Scan for the cell matching the given text and deliver its (X, Y) coordinate at center. 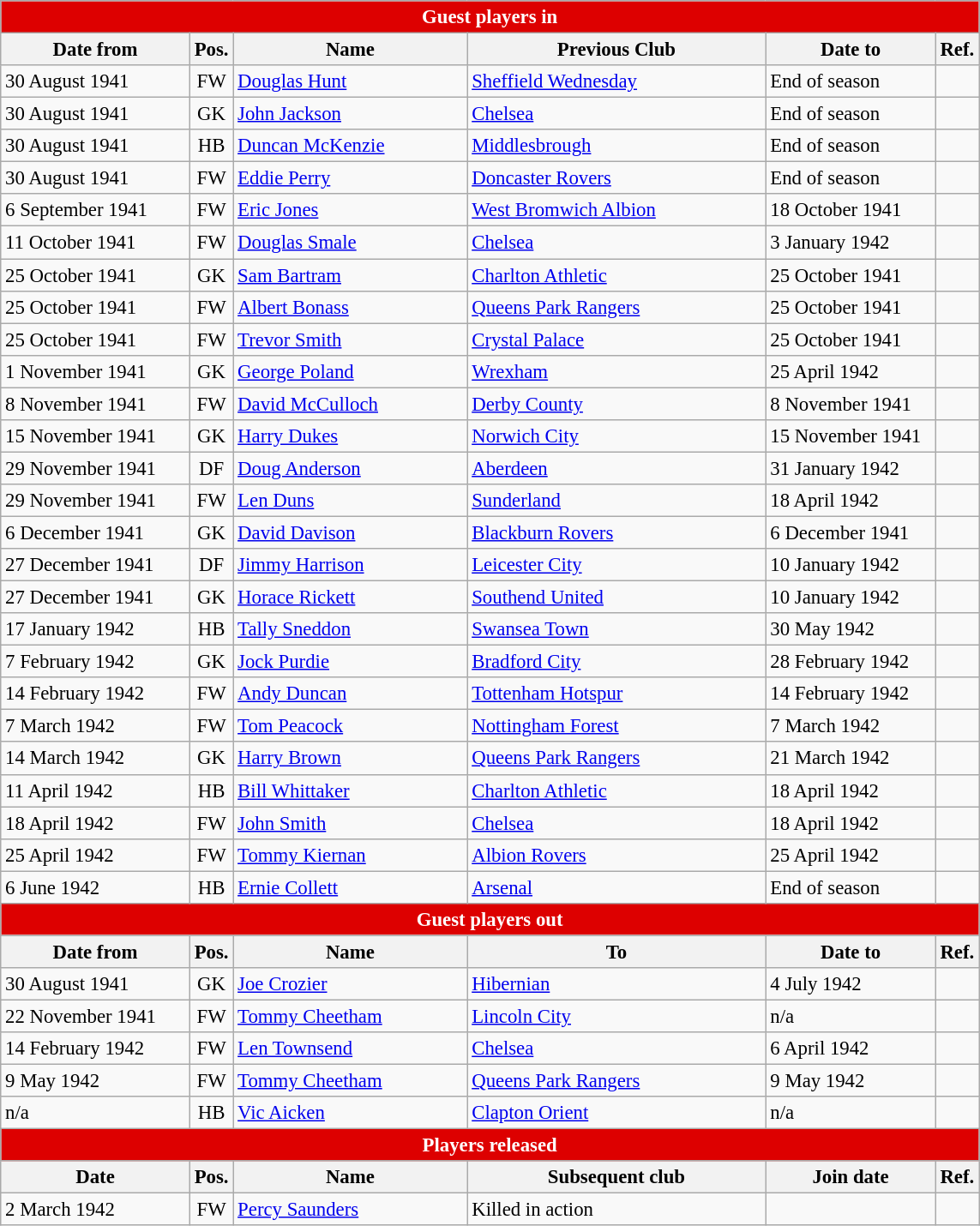
7 February 1942 (96, 662)
Bradford City (616, 662)
Clapton Orient (616, 1113)
David Davison (350, 532)
14 March 1942 (96, 759)
Crystal Palace (616, 340)
Albert Bonass (350, 307)
18 October 1941 (851, 210)
Join date (851, 1177)
Leicester City (616, 565)
21 March 1942 (851, 759)
Sam Bartram (350, 275)
31 January 1942 (851, 468)
Ernie Collett (350, 887)
Arsenal (616, 887)
George Poland (350, 371)
Tally Sneddon (350, 629)
Players released (490, 1145)
6 June 1942 (96, 887)
Tommy Kiernan (350, 855)
Albion Rovers (616, 855)
Nottingham Forest (616, 726)
Doncaster Rovers (616, 178)
Eric Jones (350, 210)
Jimmy Harrison (350, 565)
Trevor Smith (350, 340)
Douglas Smale (350, 243)
Eddie Perry (350, 178)
Tom Peacock (350, 726)
6 September 1941 (96, 210)
22 November 1941 (96, 1016)
Jock Purdie (350, 662)
Percy Saunders (350, 1210)
Vic Aicken (350, 1113)
John Jackson (350, 114)
6 April 1942 (851, 1049)
3 January 1942 (851, 243)
Hibernian (616, 984)
Aberdeen (616, 468)
Joe Crozier (350, 984)
Doug Anderson (350, 468)
Harry Dukes (350, 436)
Middlesbrough (616, 146)
Bill Whittaker (350, 790)
Lincoln City (616, 1016)
Sheffield Wednesday (616, 81)
Date (96, 1177)
Guest players out (490, 920)
28 February 1942 (851, 662)
Len Townsend (350, 1049)
Tottenham Hotspur (616, 694)
Duncan McKenzie (350, 146)
Derby County (616, 404)
David McCulloch (350, 404)
Douglas Hunt (350, 81)
Blackburn Rovers (616, 532)
30 May 1942 (851, 629)
Previous Club (616, 50)
Killed in action (616, 1210)
1 November 1941 (96, 371)
Sunderland (616, 501)
Horace Rickett (350, 598)
To (616, 952)
11 April 1942 (96, 790)
Southend United (616, 598)
4 July 1942 (851, 984)
Guest players in (490, 17)
Harry Brown (350, 759)
West Bromwich Albion (616, 210)
Swansea Town (616, 629)
Subsequent club (616, 1177)
Norwich City (616, 436)
11 October 1941 (96, 243)
Andy Duncan (350, 694)
John Smith (350, 823)
Wrexham (616, 371)
Len Duns (350, 501)
2 March 1942 (96, 1210)
17 January 1942 (96, 629)
